For the text-containing cell, return its midpoint in (X, Y) coordinate format. 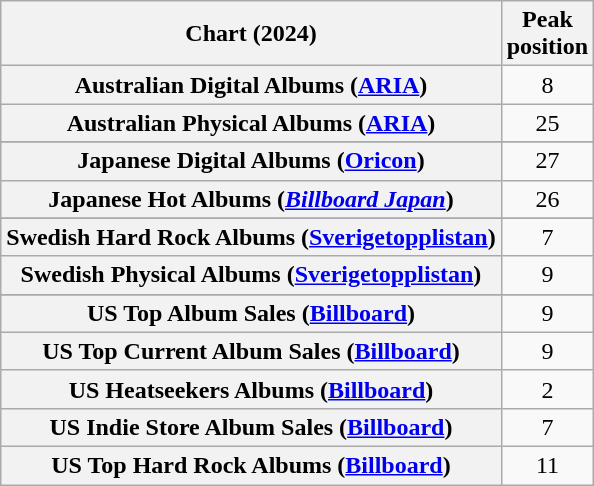
8 (547, 85)
US Top Album Sales (Billboard) (251, 313)
Swedish Physical Albums (Sverigetopplistan) (251, 275)
Japanese Digital Albums (Oricon) (251, 161)
Australian Physical Albums (ARIA) (251, 123)
25 (547, 123)
Chart (2024) (251, 34)
27 (547, 161)
2 (547, 389)
US Top Hard Rock Albums (Billboard) (251, 465)
US Indie Store Album Sales (Billboard) (251, 427)
Japanese Hot Albums (Billboard Japan) (251, 199)
Australian Digital Albums (ARIA) (251, 85)
Peakposition (547, 34)
US Top Current Album Sales (Billboard) (251, 351)
11 (547, 465)
US Heatseekers Albums (Billboard) (251, 389)
26 (547, 199)
Swedish Hard Rock Albums (Sverigetopplistan) (251, 237)
